Determine the [X, Y] coordinate at the center of the cell enclosing the given text.  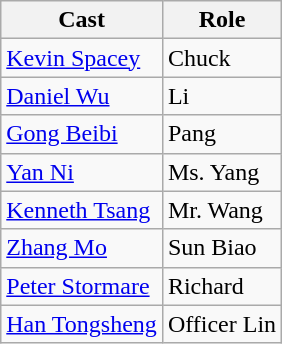
Sun Biao [222, 248]
Peter Stormare [82, 286]
Mr. Wang [222, 210]
Role [222, 20]
Daniel Wu [82, 96]
Pang [222, 134]
Kevin Spacey [82, 58]
Han Tongsheng [82, 324]
Officer Lin [222, 324]
Li [222, 96]
Ms. Yang [222, 172]
Zhang Mo [82, 248]
Gong Beibi [82, 134]
Yan Ni [82, 172]
Chuck [222, 58]
Richard [222, 286]
Cast [82, 20]
Kenneth Tsang [82, 210]
